Output the [x, y] coordinate of the center of the cell containing the given text.  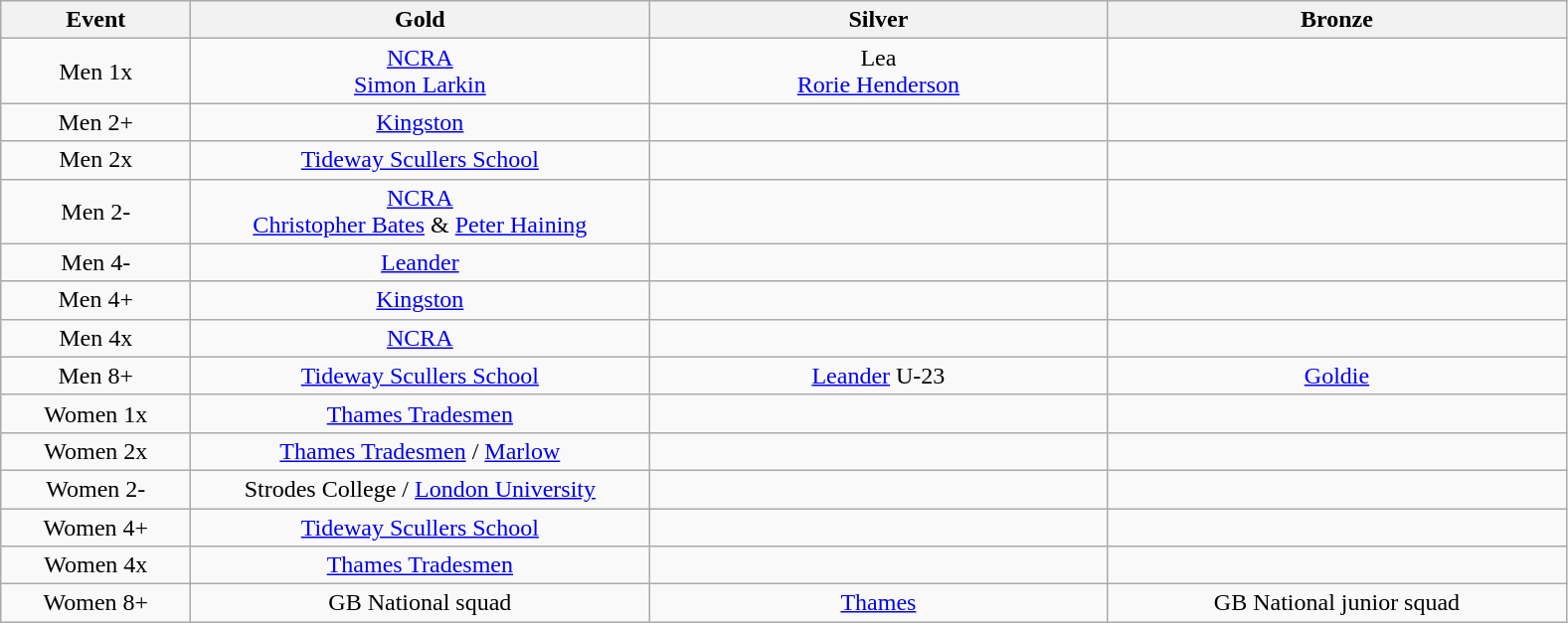
Women 4+ [95, 528]
GB National squad [420, 603]
Men 2+ [95, 122]
Gold [420, 20]
Men 2- [95, 211]
Bronze [1336, 20]
Women 8+ [95, 603]
Men 1x [95, 72]
NCRA [420, 338]
Men 2x [95, 160]
Thames [879, 603]
Event [95, 20]
Leander U-23 [879, 376]
LeaRorie Henderson [879, 72]
NCRA Christopher Bates & Peter Haining [420, 211]
Goldie [1336, 376]
Women 1x [95, 413]
NCRASimon Larkin [420, 72]
Women 2- [95, 489]
Women 2x [95, 451]
Men 8+ [95, 376]
Leander [420, 262]
Women 4x [95, 565]
Men 4+ [95, 300]
Men 4x [95, 338]
GB National junior squad [1336, 603]
Men 4- [95, 262]
Thames Tradesmen / Marlow [420, 451]
Silver [879, 20]
Strodes College / London University [420, 489]
